Detect which cell encompasses the target text, then output its (x, y) center coordinate. 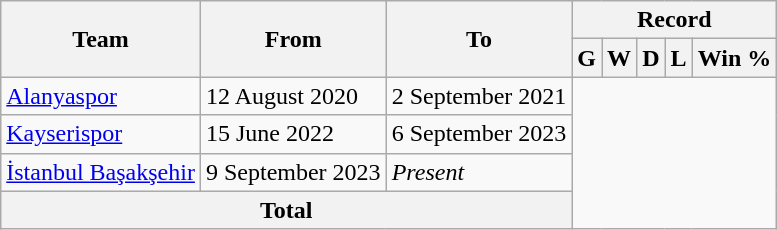
Win % (734, 58)
Record (674, 20)
L (678, 58)
9 September 2023 (293, 172)
12 August 2020 (293, 96)
From (293, 39)
6 September 2023 (479, 134)
W (620, 58)
Kayserispor (101, 134)
Total (286, 210)
İstanbul Başakşehir (101, 172)
Alanyaspor (101, 96)
Present (479, 172)
D (651, 58)
2 September 2021 (479, 96)
15 June 2022 (293, 134)
G (587, 58)
To (479, 39)
Team (101, 39)
